Find where the given text appears and provide that cell's center as [X, Y] coordinate. 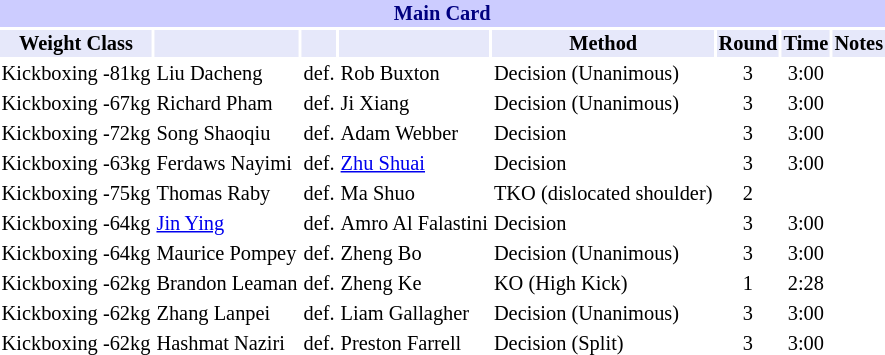
Amro Al Falastini [414, 224]
Brandon Leaman [227, 284]
Kickboxing -63kg [76, 164]
Rob Buxton [414, 74]
Thomas Raby [227, 194]
Main Card [442, 14]
Ma Shuo [414, 194]
Jin Ying [227, 224]
Richard Pham [227, 104]
TKO (dislocated shoulder) [603, 194]
2 [748, 194]
1 [748, 284]
Liu Dacheng [227, 74]
Liam Gallagher [414, 314]
Song Shaoqiu [227, 134]
Kickboxing -67kg [76, 104]
Notes [859, 44]
Kickboxing -81kg [76, 74]
Method [603, 44]
Zheng Bo [414, 254]
Kickboxing -72kg [76, 134]
2:28 [806, 284]
KO (High Kick) [603, 284]
Zheng Ke [414, 284]
Ji Xiang [414, 104]
Round [748, 44]
Time [806, 44]
Zhu Shuai [414, 164]
Adam Webber [414, 134]
Ferdaws Nayimi [227, 164]
Weight Class [76, 44]
Kickboxing -75kg [76, 194]
Zhang Lanpei [227, 314]
Maurice Pompey [227, 254]
